Identify which cell holds the provided text, then report its [x, y] central coordinate. 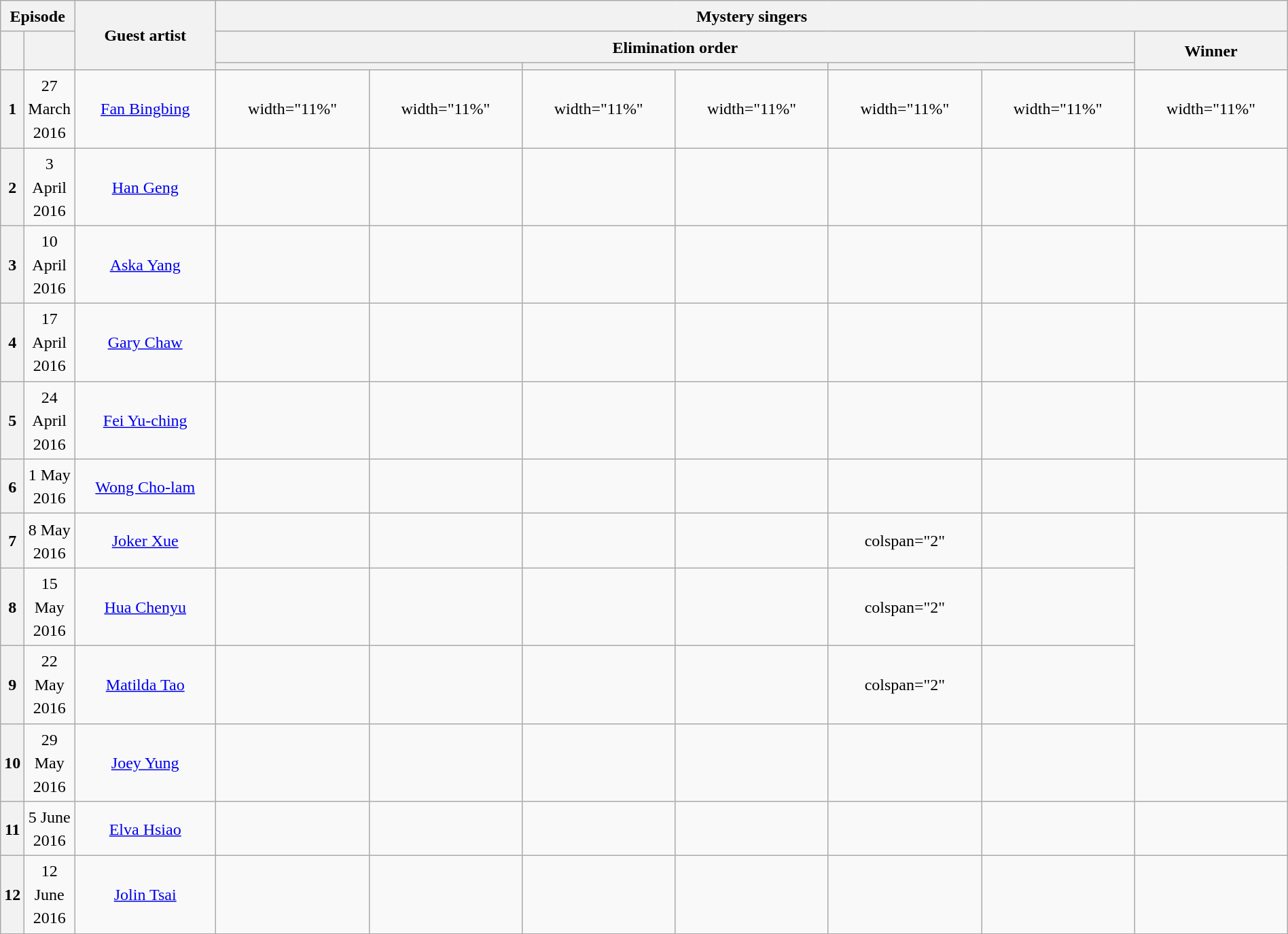
24 April 2016 [50, 420]
7 [12, 541]
Mystery singers [751, 16]
4 [12, 342]
Aska Yang [145, 265]
Elimination order [675, 47]
Winner [1211, 50]
Episode [38, 16]
22 May 2016 [50, 685]
5 June 2016 [50, 829]
27 March 2016 [50, 109]
Fan Bingbing [145, 109]
9 [12, 685]
Fei Yu-ching [145, 420]
11 [12, 829]
12 [12, 895]
15 May 2016 [50, 607]
Gary Chaw [145, 342]
10 [12, 762]
Joey Yung [145, 762]
Hua Chenyu [145, 607]
8 May 2016 [50, 541]
29 May 2016 [50, 762]
Han Geng [145, 187]
10 April 2016 [50, 265]
3 [12, 265]
1 May 2016 [50, 486]
5 [12, 420]
Jolin Tsai [145, 895]
Wong Cho-lam [145, 486]
3 April 2016 [50, 187]
6 [12, 486]
Joker Xue [145, 541]
1 [12, 109]
Matilda Tao [145, 685]
17 April 2016 [50, 342]
12 June 2016 [50, 895]
Elva Hsiao [145, 829]
8 [12, 607]
2 [12, 187]
Guest artist [145, 35]
